Find where the given text appears and provide that cell's center as (x, y) coordinate. 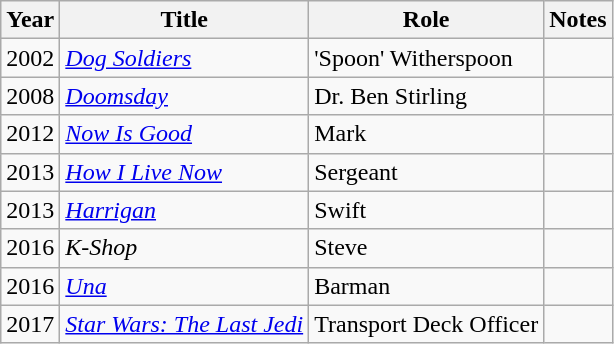
Notes (578, 20)
Dr. Ben Stirling (426, 96)
Barman (426, 286)
Swift (426, 210)
Doomsday (184, 96)
Una (184, 286)
2008 (30, 96)
Sergeant (426, 172)
Transport Deck Officer (426, 324)
2002 (30, 58)
K-Shop (184, 248)
Steve (426, 248)
2017 (30, 324)
Dog Soldiers (184, 58)
2012 (30, 134)
Star Wars: The Last Jedi (184, 324)
How I Live Now (184, 172)
Role (426, 20)
Title (184, 20)
Now Is Good (184, 134)
Year (30, 20)
Mark (426, 134)
Harrigan (184, 210)
'Spoon' Witherspoon (426, 58)
